Capture the cell that displays the provided text and extract its [X, Y] central coordinate. 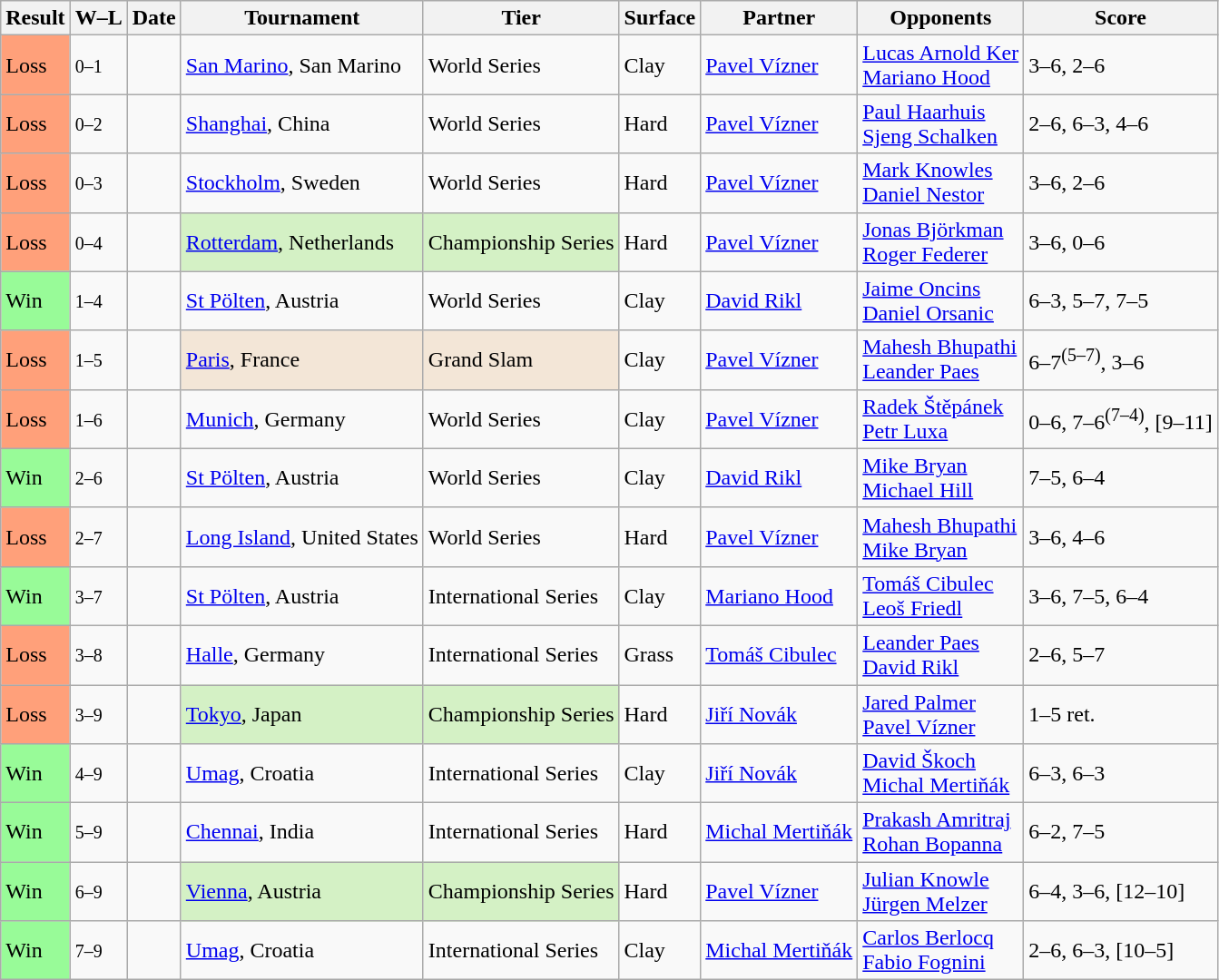
1–5 ret. [1120, 713]
Partner [779, 18]
Tomáš Cibulec Leoš Friedl [940, 595]
2–6, 6–3, 4–6 [1120, 123]
1–6 [98, 419]
Tokyo, Japan [301, 713]
Radek Štěpánek Petr Luxa [940, 419]
7–9 [98, 951]
3–7 [98, 595]
Paul Haarhuis Sjeng Schalken [940, 123]
4–9 [98, 773]
6–3, 5–7, 7–5 [1120, 301]
1–5 [98, 359]
Prakash Amritraj Rohan Bopanna [940, 833]
Mariano Hood [779, 595]
6–9 [98, 891]
Long Island, United States [301, 537]
0–4 [98, 241]
7–5, 6–4 [1120, 477]
6–7(5–7), 3–6 [1120, 359]
Jared Palmer Pavel Vízner [940, 713]
0–2 [98, 123]
Mike Bryan Michael Hill [940, 477]
Score [1120, 18]
Carlos Berlocq Fabio Fognini [940, 951]
3–6, 7–5, 6–4 [1120, 595]
6–3, 6–3 [1120, 773]
Lucas Arnold Ker Mariano Hood [940, 65]
Mark Knowles Daniel Nestor [940, 183]
Paris, France [301, 359]
2–7 [98, 537]
Chennai, India [301, 833]
0–1 [98, 65]
3–6, 4–6 [1120, 537]
Leander Paes David Rikl [940, 655]
0–6, 7–6(7–4), [9–11] [1120, 419]
Result [35, 18]
Jaime Oncins Daniel Orsanic [940, 301]
1–4 [98, 301]
Tomáš Cibulec [779, 655]
Opponents [940, 18]
Date [154, 18]
2–6, 6–3, [10–5] [1120, 951]
Tournament [301, 18]
Halle, Germany [301, 655]
Grass [660, 655]
Stockholm, Sweden [301, 183]
5–9 [98, 833]
Shanghai, China [301, 123]
3–9 [98, 713]
Mahesh Bhupathi Mike Bryan [940, 537]
0–3 [98, 183]
San Marino, San Marino [301, 65]
Julian Knowle Jürgen Melzer [940, 891]
Mahesh Bhupathi Leander Paes [940, 359]
Tier [521, 18]
Surface [660, 18]
2–6, 5–7 [1120, 655]
Jonas Björkman Roger Federer [940, 241]
3–6, 0–6 [1120, 241]
Grand Slam [521, 359]
Rotterdam, Netherlands [301, 241]
Munich, Germany [301, 419]
6–2, 7–5 [1120, 833]
6–4, 3–6, [12–10] [1120, 891]
3–8 [98, 655]
2–6 [98, 477]
W–L [98, 18]
David Škoch Michal Mertiňák [940, 773]
Vienna, Austria [301, 891]
